Locate the cell with the specified text and output its (X, Y) center coordinate. 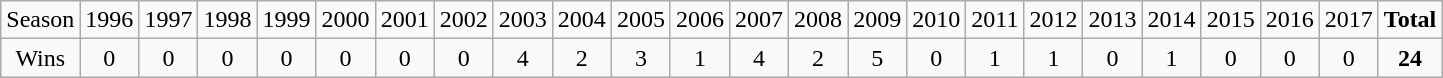
3 (640, 58)
2016 (1290, 20)
2012 (1054, 20)
2006 (700, 20)
2000 (346, 20)
2003 (522, 20)
2001 (404, 20)
24 (1410, 58)
2017 (1348, 20)
2014 (1172, 20)
2015 (1230, 20)
2004 (582, 20)
2013 (1112, 20)
2005 (640, 20)
2010 (936, 20)
1996 (110, 20)
1998 (228, 20)
2008 (818, 20)
2009 (878, 20)
Wins (40, 58)
2011 (995, 20)
2002 (464, 20)
5 (878, 58)
1997 (168, 20)
2007 (758, 20)
Season (40, 20)
Total (1410, 20)
1999 (286, 20)
